Return the (X, Y) coordinate for the center point of the cell that contains the specified text.  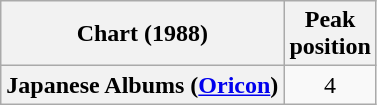
4 (330, 85)
Chart (1988) (142, 34)
Peak position (330, 34)
Japanese Albums (Oricon) (142, 85)
